Scan for the cell matching the given text and deliver its (X, Y) coordinate at center. 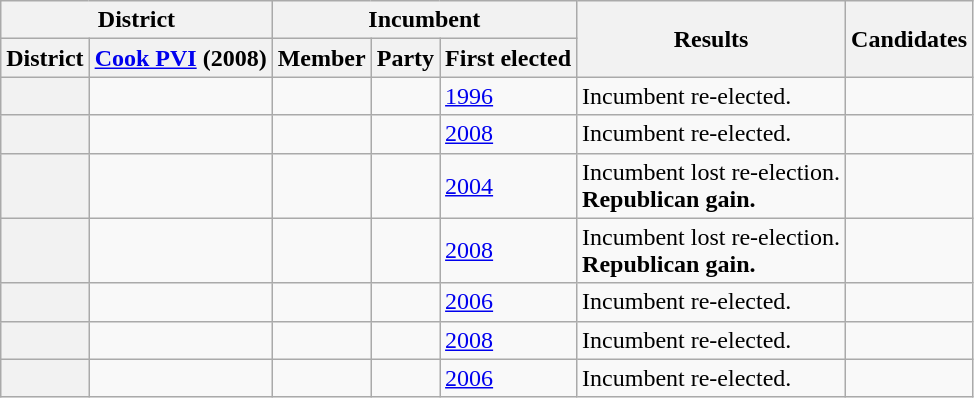
First elected (508, 58)
1996 (508, 96)
Cook PVI (2008) (180, 58)
Party (405, 58)
Results (712, 39)
Incumbent (424, 20)
Member (322, 58)
Candidates (910, 39)
2004 (508, 186)
